Determine the (X, Y) coordinate at the center of the cell enclosing the given text.  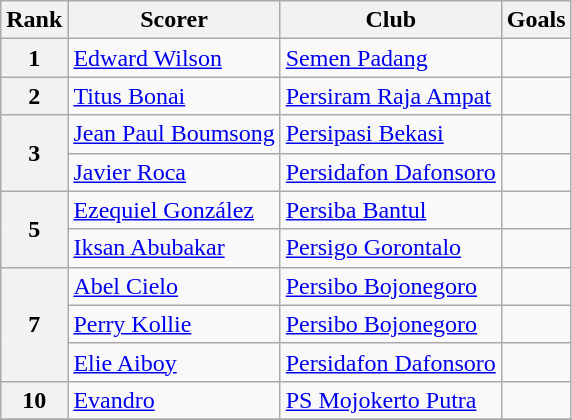
Iksan Abubakar (174, 248)
Persiba Bantul (390, 210)
1 (34, 58)
Perry Kollie (174, 324)
Persipasi Bekasi (390, 134)
Semen Padang (390, 58)
2 (34, 96)
7 (34, 324)
Persigo Gorontalo (390, 248)
Club (390, 20)
Titus Bonai (174, 96)
Scorer (174, 20)
Edward Wilson (174, 58)
3 (34, 153)
10 (34, 400)
Javier Roca (174, 172)
5 (34, 229)
PS Mojokerto Putra (390, 400)
Elie Aiboy (174, 362)
Persiram Raja Ampat (390, 96)
Evandro (174, 400)
Goals (536, 20)
Ezequiel González (174, 210)
Rank (34, 20)
Abel Cielo (174, 286)
Jean Paul Boumsong (174, 134)
